From the cell containing the given text, extract its center point as [X, Y] coordinate. 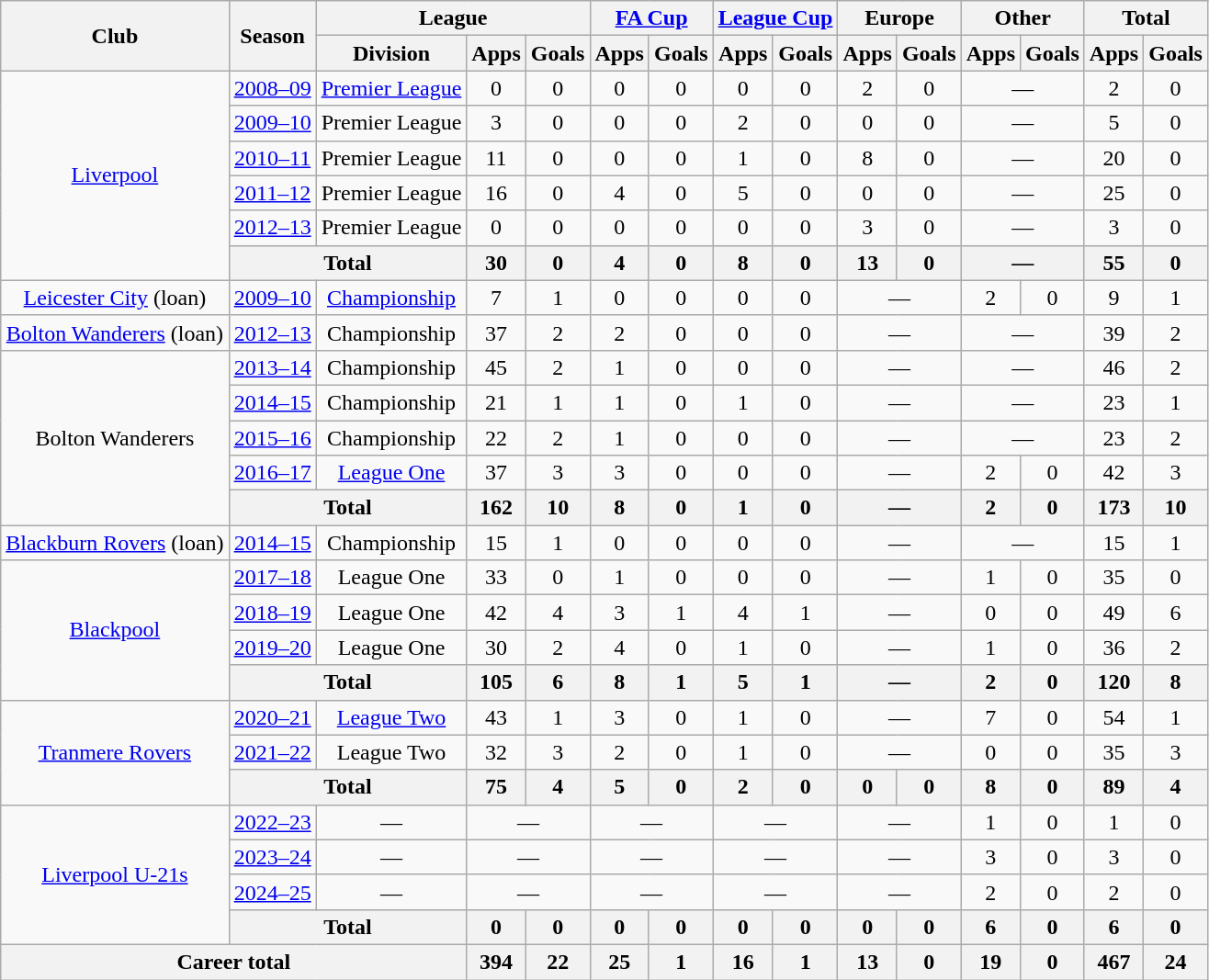
Career total [233, 962]
Club [115, 36]
173 [1113, 508]
32 [496, 752]
162 [496, 508]
2021–22 [272, 752]
46 [1113, 367]
2016–17 [272, 473]
21 [496, 402]
League [453, 18]
Europe [899, 18]
Blackburn Rovers (loan) [115, 543]
2024–25 [272, 892]
394 [496, 962]
24 [1176, 962]
Blackpool [115, 630]
9 [1113, 298]
Leicester City (loan) [115, 298]
120 [1113, 682]
39 [1113, 332]
2013–14 [272, 367]
Other [1023, 18]
League Cup [775, 18]
89 [1113, 787]
Division [391, 53]
2017–18 [272, 578]
Bolton Wanderers (loan) [115, 332]
2020–21 [272, 717]
467 [1113, 962]
FA Cup [651, 18]
2019–20 [272, 648]
45 [496, 367]
2008–09 [272, 88]
2015–16 [272, 438]
36 [1113, 648]
33 [496, 578]
Bolton Wanderers [115, 437]
2022–23 [272, 822]
20 [1113, 158]
43 [496, 717]
2018–19 [272, 613]
75 [496, 787]
2023–24 [272, 857]
2011–12 [272, 193]
2010–11 [272, 158]
54 [1113, 717]
Liverpool [115, 175]
11 [496, 158]
105 [496, 682]
Tranmere Rovers [115, 752]
Liverpool U-21s [115, 874]
Season [272, 36]
19 [990, 962]
49 [1113, 613]
55 [1113, 263]
